Detect which cell encompasses the target text, then output its [x, y] center coordinate. 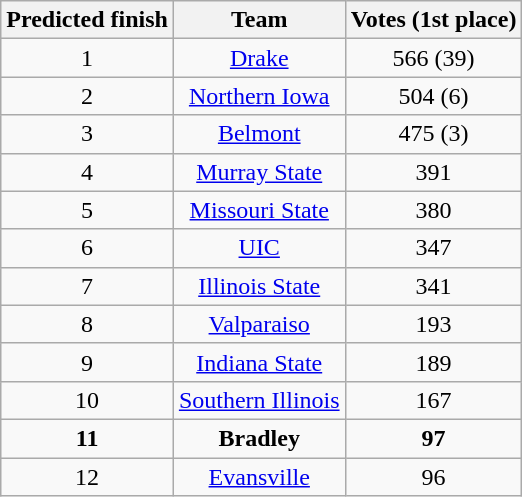
475 (3) [434, 134]
Team [259, 20]
97 [434, 438]
Bradley [259, 438]
Evansville [259, 477]
193 [434, 324]
12 [88, 477]
Missouri State [259, 210]
Predicted finish [88, 20]
Indiana State [259, 362]
341 [434, 286]
7 [88, 286]
Votes (1st place) [434, 20]
8 [88, 324]
6 [88, 248]
2 [88, 96]
96 [434, 477]
3 [88, 134]
Illinois State [259, 286]
347 [434, 248]
Murray State [259, 172]
189 [434, 362]
380 [434, 210]
566 (39) [434, 58]
Belmont [259, 134]
167 [434, 400]
11 [88, 438]
UIC [259, 248]
Southern Illinois [259, 400]
Valparaiso [259, 324]
10 [88, 400]
391 [434, 172]
Northern Iowa [259, 96]
504 (6) [434, 96]
Drake [259, 58]
4 [88, 172]
5 [88, 210]
1 [88, 58]
9 [88, 362]
